Search for the cell housing the specified text and yield its (X, Y) center coordinate. 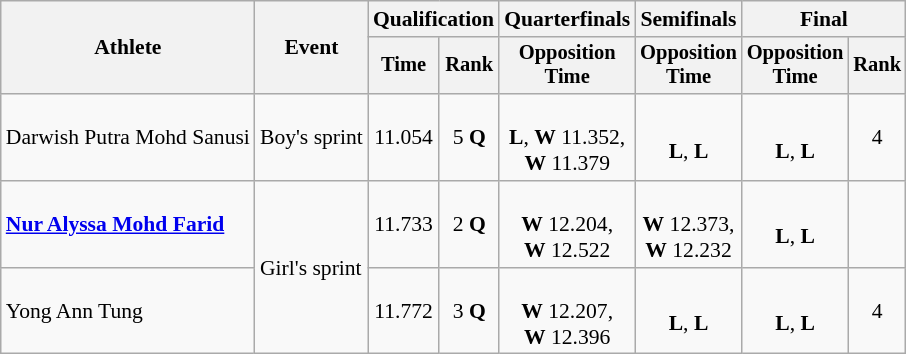
5 Q (469, 138)
Qualification (434, 19)
2 Q (469, 224)
Girl's sprint (312, 268)
Event (312, 48)
Athlete (128, 48)
Semifinals (688, 19)
Final (824, 19)
Boy's sprint (312, 138)
W 12.373,W 12.232 (688, 224)
Nur Alyssa Mohd Farid (128, 224)
11.054 (404, 138)
4 (877, 138)
Quarterfinals (567, 19)
11.733 (404, 224)
Darwish Putra Mohd Sanusi (128, 138)
W 12.204,W 12.522 (567, 224)
Time (404, 66)
L, W 11.352,W 11.379 (567, 138)
